Return [x, y] of the center of cell containing provided text 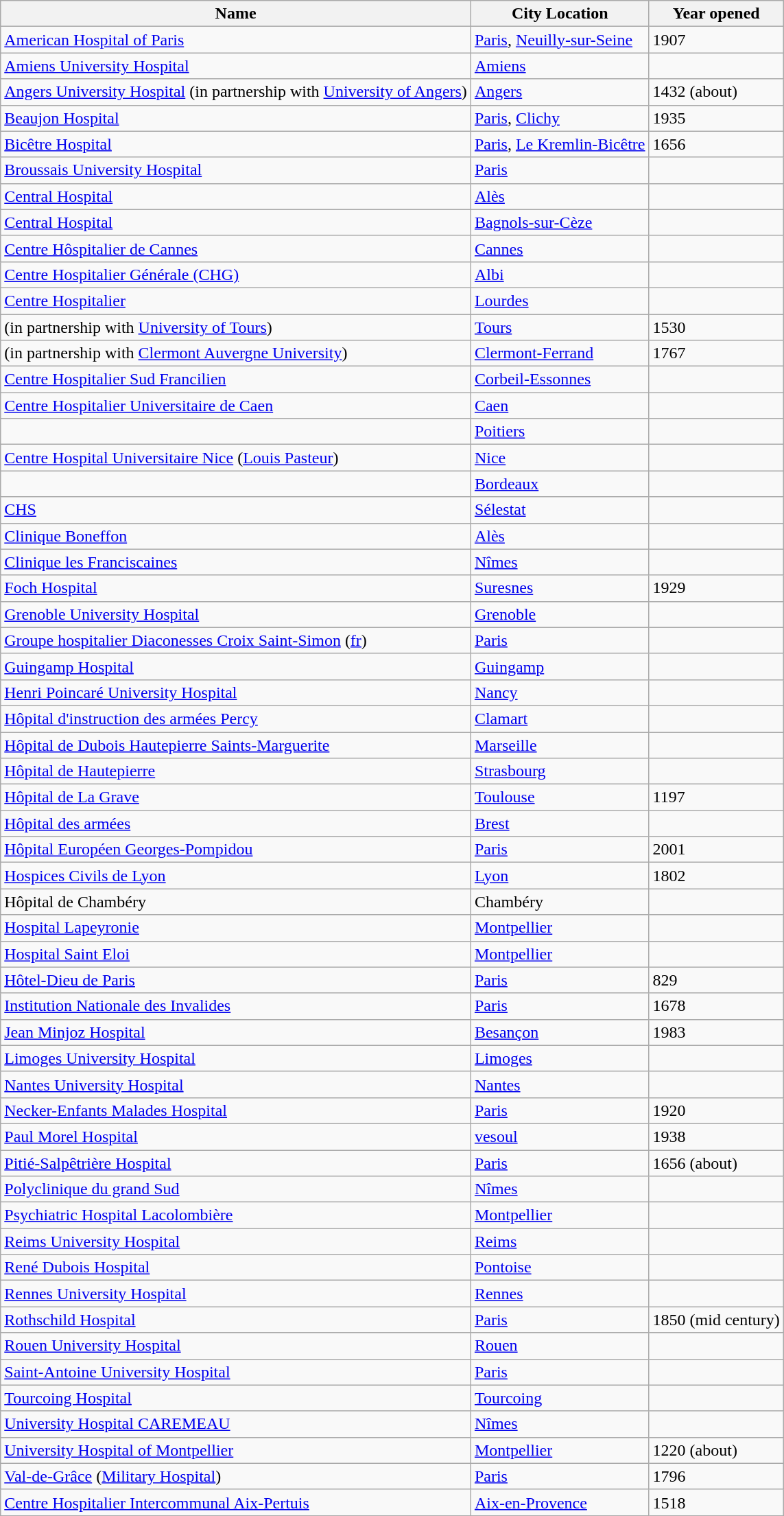
Pontoise [560, 1268]
vesoul [560, 1136]
(in partnership with Clermont Auvergne University) [236, 353]
Tourcoing [560, 1398]
Hôpital de La Grave [236, 797]
1656 (about) [716, 1163]
Corbeil-Essonnes [560, 380]
Hôpital de Dubois Hautepierre Saints-Marguerite [236, 745]
Toulouse [560, 797]
American Hospital of Paris [236, 40]
Limoges University Hospital [236, 1058]
Clermont-Ferrand [560, 353]
Caen [560, 406]
1767 [716, 353]
1220 (about) [716, 1450]
Beaujon Hospital [236, 118]
Clamart [560, 719]
Brest [560, 824]
1530 [716, 327]
Name [236, 14]
Centre Hôspitalier de Cannes [236, 248]
City Location [560, 14]
Paris, Neuilly-sur-Seine [560, 40]
Polyclinique du grand Sud [236, 1189]
1796 [716, 1476]
Cannes [560, 248]
1983 [716, 1032]
Tours [560, 327]
1518 [716, 1502]
Reims University Hospital [236, 1241]
Centre Hospital Universitaire Nice (Louis Pasteur) [236, 458]
Suresnes [560, 588]
1678 [716, 1006]
René Dubois Hospital [236, 1268]
Bordeaux [560, 484]
Amiens University Hospital [236, 66]
Besançon [560, 1032]
Val-de-Grâce (Military Hospital) [236, 1476]
Psychiatric Hospital Lacolombière [236, 1215]
Angers [560, 92]
Chambéry [560, 902]
1197 [716, 797]
Hospital Saint Eloi [236, 954]
Nice [560, 458]
Clinique les Franciscaines [236, 562]
Guingamp Hospital [236, 666]
Jean Minjoz Hospital [236, 1032]
Rennes [560, 1294]
Foch Hospital [236, 588]
Poitiers [560, 432]
Year opened [716, 14]
2001 [716, 850]
Centre Hospitalier Intercommunal Aix-Pertuis [236, 1502]
1935 [716, 118]
Pitié-Salpêtrière Hospital [236, 1163]
Hôpital de Chambéry [236, 902]
Rothschild Hospital [236, 1320]
1656 [716, 144]
Rouen [560, 1346]
Nancy [560, 692]
(in partnership with University of Tours) [236, 327]
CHS [236, 510]
Lourdes [560, 301]
Hospital Lapeyronie [236, 928]
Institution Nationale des Invalides [236, 1006]
Marseille [560, 745]
Reims [560, 1241]
Centre Hospitalier Sud Francilien [236, 380]
Grenoble [560, 614]
Strasbourg [560, 771]
Limoges [560, 1058]
Groupe hospitalier Diaconesses Croix Saint-Simon (fr) [236, 640]
Albi [560, 275]
Paris, Le Kremlin-Bicêtre [560, 144]
Rouen University Hospital [236, 1346]
Angers University Hospital (in partnership with University of Angers) [236, 92]
Grenoble University Hospital [236, 614]
Aix-en-Provence [560, 1502]
University Hospital of Montpellier [236, 1450]
Paris, Clichy [560, 118]
Hôpital des armées [236, 824]
1432 (about) [716, 92]
Hospices Civils de Lyon [236, 876]
1907 [716, 40]
Rennes University Hospital [236, 1294]
Bagnols-sur-Cèze [560, 222]
Necker-Enfants Malades Hospital [236, 1110]
Lyon [560, 876]
Centre Hospitalier Universitaire de Caen [236, 406]
1850 (mid century) [716, 1320]
829 [716, 980]
Nantes [560, 1084]
Clinique Boneffon [236, 536]
Hôtel-Dieu de Paris [236, 980]
University Hospital CAREMEAU [236, 1424]
1938 [716, 1136]
Hôpital Européen Georges-Pompidou [236, 850]
Hôpital de Hautepierre [236, 771]
Centre Hospitalier [236, 301]
Saint-Antoine University Hospital [236, 1372]
1920 [716, 1110]
Bicêtre Hospital [236, 144]
Paul Morel Hospital [236, 1136]
Centre Hospitalier Générale (CHG) [236, 275]
Henri Poincaré University Hospital [236, 692]
Amiens [560, 66]
Nantes University Hospital [236, 1084]
1802 [716, 876]
Hôpital d'instruction des armées Percy [236, 719]
1929 [716, 588]
Guingamp [560, 666]
Broussais University Hospital [236, 170]
Tourcoing Hospital [236, 1398]
Sélestat [560, 510]
